Scan for the cell matching the given text and deliver its (X, Y) coordinate at center. 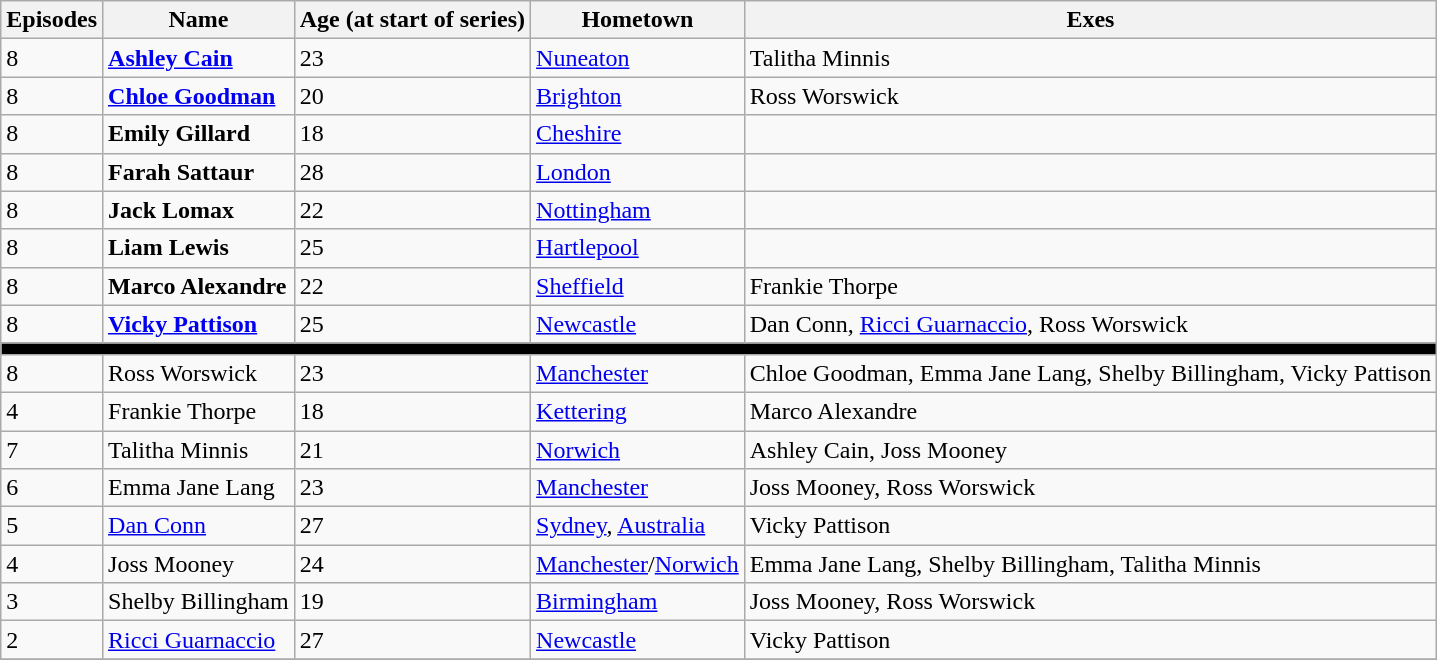
Sheffield (638, 286)
Ricci Guarnaccio (199, 640)
19 (412, 602)
Age (at start of series) (412, 20)
7 (52, 449)
20 (412, 96)
Farah Sattaur (199, 172)
Brighton (638, 96)
Hartlepool (638, 248)
London (638, 172)
Joss Mooney (199, 564)
Chloe Goodman, Emma Jane Lang, Shelby Billingham, Vicky Pattison (1090, 373)
Hometown (638, 20)
Nuneaton (638, 58)
Cheshire (638, 134)
Dan Conn, Ricci Guarnaccio, Ross Worswick (1090, 324)
28 (412, 172)
Emma Jane Lang, Shelby Billingham, Talitha Minnis (1090, 564)
Shelby Billingham (199, 602)
Emma Jane Lang (199, 488)
Nottingham (638, 210)
2 (52, 640)
24 (412, 564)
Dan Conn (199, 526)
Liam Lewis (199, 248)
6 (52, 488)
Kettering (638, 411)
Emily Gillard (199, 134)
Norwich (638, 449)
5 (52, 526)
21 (412, 449)
Birmingham (638, 602)
Chloe Goodman (199, 96)
Ashley Cain, Joss Mooney (1090, 449)
Ashley Cain (199, 58)
Name (199, 20)
Exes (1090, 20)
3 (52, 602)
Jack Lomax (199, 210)
Manchester/Norwich (638, 564)
Episodes (52, 20)
Sydney, Australia (638, 526)
